Determine the (X, Y) coordinate at the center of the cell enclosing the given text.  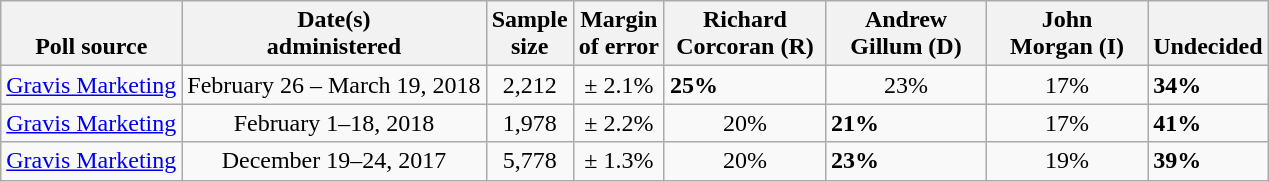
41% (1208, 123)
25% (744, 85)
5,778 (530, 161)
2,212 (530, 85)
1,978 (530, 123)
± 2.1% (618, 85)
February 1–18, 2018 (334, 123)
JohnMorgan (I) (1068, 34)
February 26 – March 19, 2018 (334, 85)
21% (906, 123)
± 1.3% (618, 161)
AndrewGillum (D) (906, 34)
Poll source (92, 34)
Samplesize (530, 34)
Marginof error (618, 34)
Date(s)administered (334, 34)
19% (1068, 161)
RichardCorcoran (R) (744, 34)
December 19–24, 2017 (334, 161)
34% (1208, 85)
39% (1208, 161)
± 2.2% (618, 123)
Undecided (1208, 34)
